Return the (X, Y) coordinate for the center point of the cell that contains the specified text.  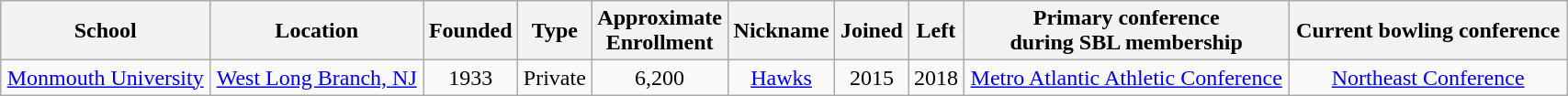
2015 (872, 78)
Nickname (781, 31)
Type (555, 31)
School (106, 31)
1933 (470, 78)
Monmouth University (106, 78)
Joined (872, 31)
Current bowling conference (1428, 31)
Northeast Conference (1428, 78)
Private (555, 78)
Founded (470, 31)
Primary conferenceduring SBL membership (1126, 31)
West Long Branch, NJ (317, 78)
ApproximateEnrollment (660, 31)
Hawks (781, 78)
6,200 (660, 78)
Location (317, 31)
Left (936, 31)
Metro Atlantic Athletic Conference (1126, 78)
2018 (936, 78)
